Return [X, Y] of the center of cell containing provided text 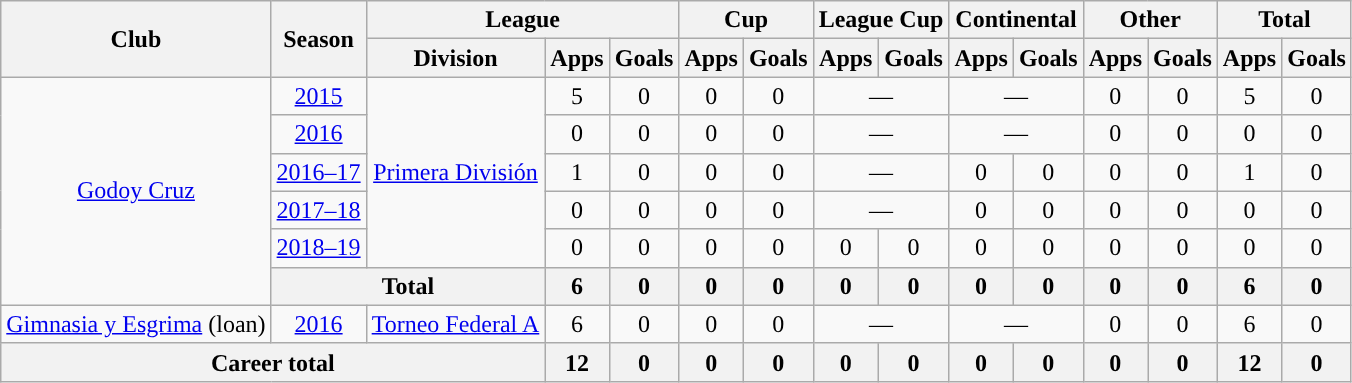
2016–17 [318, 172]
Torneo Federal A [456, 324]
Gimnasia y Esgrima (loan) [136, 324]
Cup [746, 20]
League Cup [881, 20]
Club [136, 39]
League [522, 20]
Division [456, 58]
Primera División [456, 172]
Godoy Cruz [136, 191]
Other [1150, 20]
2018–19 [318, 248]
Continental [1016, 20]
Career total [273, 362]
2015 [318, 96]
Season [318, 39]
2017–18 [318, 210]
